Search for the cell housing the specified text and yield its (X, Y) center coordinate. 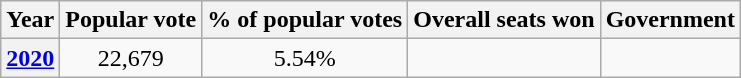
Popular vote (131, 20)
5.54% (305, 58)
% of popular votes (305, 20)
Overall seats won (504, 20)
2020 (30, 58)
Year (30, 20)
22,679 (131, 58)
Government (670, 20)
